Find where the given text appears and provide that cell's center as (X, Y) coordinate. 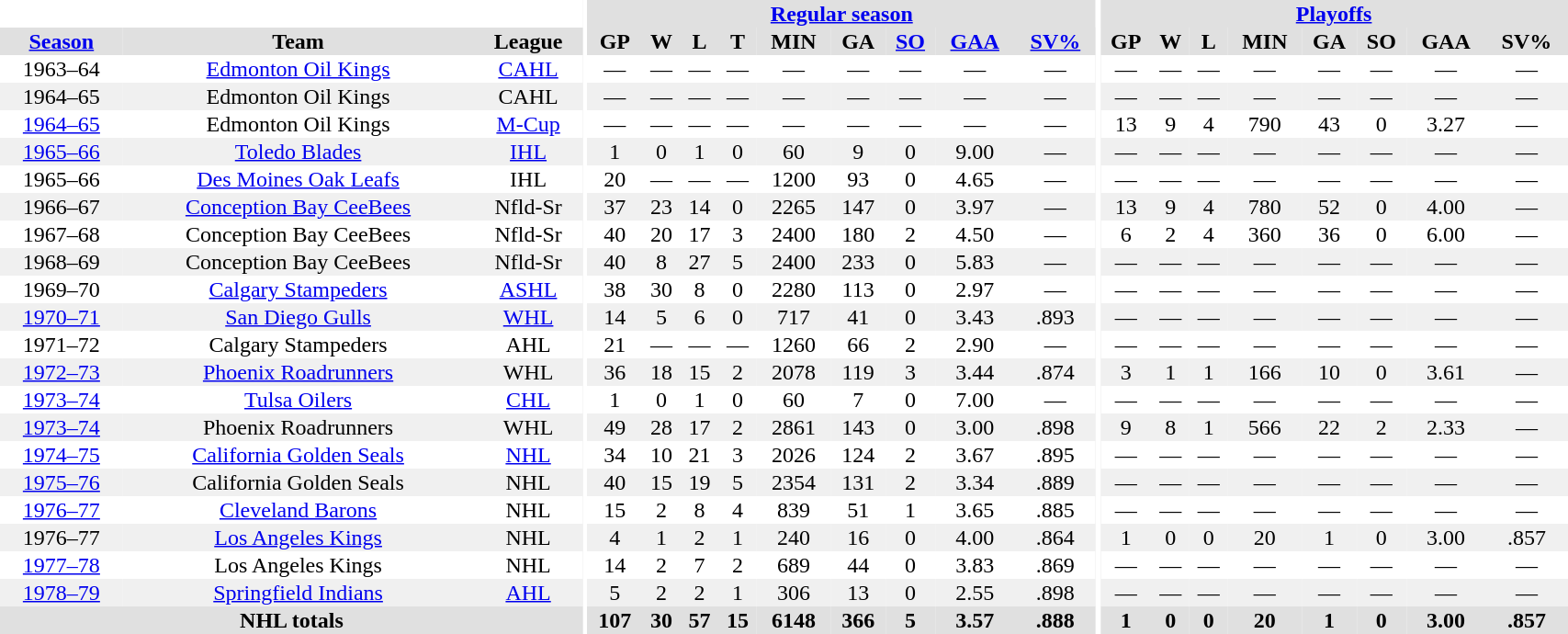
NHL totals (292, 620)
2861 (794, 427)
566 (1265, 427)
1971–72 (62, 345)
1974–75 (62, 455)
5.83 (976, 262)
.885 (1056, 510)
57 (700, 620)
717 (794, 317)
.869 (1056, 565)
1967–68 (62, 234)
T (737, 41)
107 (615, 620)
27 (700, 262)
18 (661, 372)
2078 (794, 372)
16 (858, 538)
790 (1265, 124)
240 (794, 538)
166 (1265, 372)
366 (858, 620)
Tulsa Oilers (299, 400)
38 (615, 289)
44 (858, 565)
306 (794, 593)
1969–70 (62, 289)
M-Cup (527, 124)
119 (858, 372)
49 (615, 427)
Cleveland Barons (299, 510)
52 (1329, 207)
689 (794, 565)
7.00 (976, 400)
37 (615, 207)
2354 (794, 482)
113 (858, 289)
.864 (1056, 538)
3.57 (976, 620)
1200 (794, 179)
19 (700, 482)
1972–73 (62, 372)
3.67 (976, 455)
3.27 (1446, 124)
22 (1329, 427)
66 (858, 345)
2280 (794, 289)
3.97 (976, 207)
1963–64 (62, 69)
43 (1329, 124)
2026 (794, 455)
.893 (1056, 317)
93 (858, 179)
3.43 (976, 317)
23 (661, 207)
6148 (794, 620)
.889 (1056, 482)
3.44 (976, 372)
.895 (1056, 455)
360 (1265, 234)
131 (858, 482)
ASHL (527, 289)
143 (858, 427)
2265 (794, 207)
Toledo Blades (299, 152)
124 (858, 455)
3.83 (976, 565)
Des Moines Oak Leafs (299, 179)
Regular season (841, 14)
9.00 (976, 152)
2.55 (976, 593)
34 (615, 455)
.888 (1056, 620)
1968–69 (62, 262)
780 (1265, 207)
3.61 (1446, 372)
4.65 (976, 179)
San Diego Gulls (299, 317)
1966–67 (62, 207)
839 (794, 510)
6.00 (1446, 234)
147 (858, 207)
1260 (794, 345)
Springfield Indians (299, 593)
.874 (1056, 372)
233 (858, 262)
4.50 (976, 234)
28 (661, 427)
41 (858, 317)
Playoffs (1334, 14)
2.97 (976, 289)
1970–71 (62, 317)
2.33 (1446, 427)
CHL (527, 400)
1978–79 (62, 593)
51 (858, 510)
Team (299, 41)
League (527, 41)
1977–78 (62, 565)
3.65 (976, 510)
1975–76 (62, 482)
Season (62, 41)
180 (858, 234)
3.34 (976, 482)
2.90 (976, 345)
